Output the [x, y] coordinate of the center of the cell containing the given text.  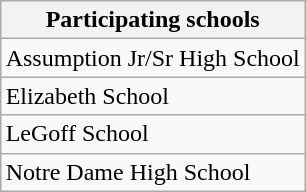
Elizabeth School [152, 96]
Participating schools [152, 20]
Notre Dame High School [152, 172]
Assumption Jr/Sr High School [152, 58]
LeGoff School [152, 134]
